Detect which cell encompasses the target text, then output its [x, y] center coordinate. 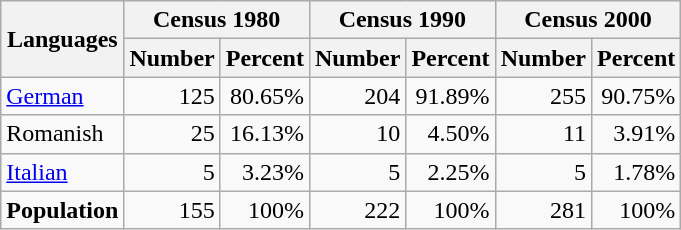
Romanish [62, 134]
25 [172, 134]
222 [357, 210]
3.91% [636, 134]
Census 1990 [402, 20]
1.78% [636, 172]
155 [172, 210]
90.75% [636, 96]
281 [543, 210]
4.50% [450, 134]
Census 2000 [588, 20]
2.25% [450, 172]
10 [357, 134]
German [62, 96]
3.23% [264, 172]
80.65% [264, 96]
91.89% [450, 96]
11 [543, 134]
255 [543, 96]
Italian [62, 172]
125 [172, 96]
Population [62, 210]
Languages [62, 39]
16.13% [264, 134]
Census 1980 [217, 20]
204 [357, 96]
